Capture the cell that displays the provided text and extract its (X, Y) central coordinate. 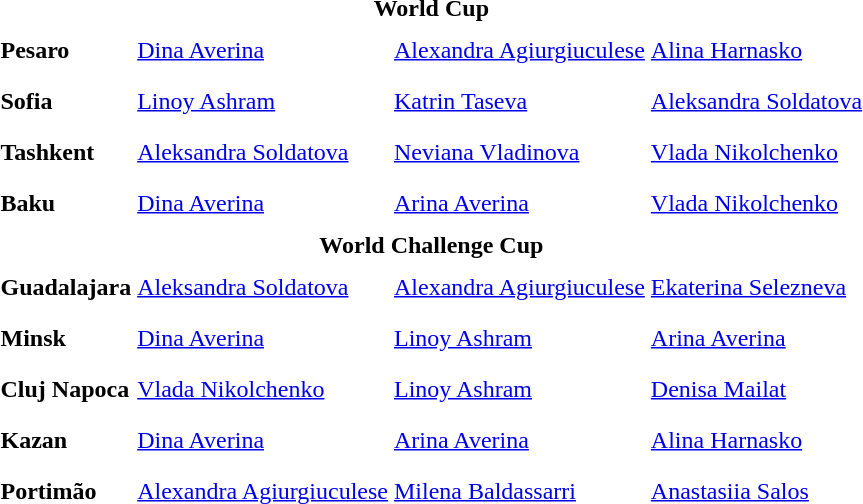
Katrin Taseva (520, 101)
Denisa Mailat (756, 389)
Neviana Vladinova (520, 152)
Ekaterina Selezneva (756, 287)
